Provide the [x, y] coordinate of the cell's center where the given text is located.  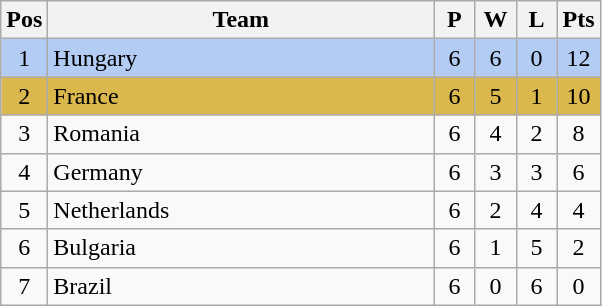
8 [578, 134]
12 [578, 58]
W [496, 20]
Netherlands [241, 210]
France [241, 96]
Romania [241, 134]
7 [24, 286]
L [536, 20]
Pos [24, 20]
Germany [241, 172]
Team [241, 20]
Brazil [241, 286]
P [454, 20]
10 [578, 96]
Pts [578, 20]
Hungary [241, 58]
Bulgaria [241, 248]
